Return the [X, Y] coordinate for the center point of the cell that contains the specified text.  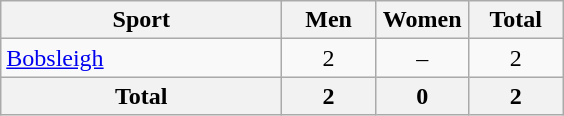
Men [329, 20]
Sport [142, 20]
0 [422, 96]
– [422, 58]
Bobsleigh [142, 58]
Women [422, 20]
